Extract the (X, Y) coordinate from the center of the cell holding the provided text.  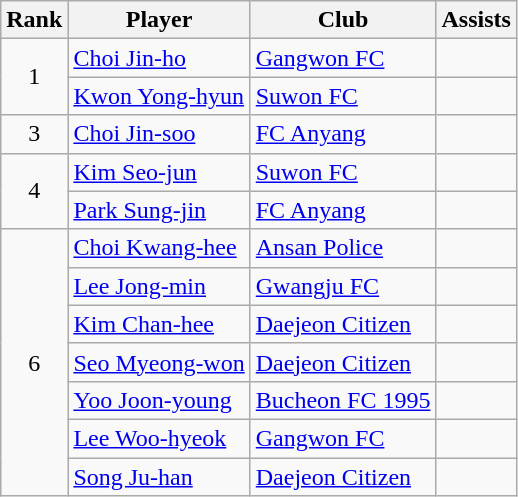
Song Ju-han (159, 477)
Lee Jong-min (159, 286)
4 (34, 191)
Assists (476, 20)
Choi Jin-soo (159, 134)
6 (34, 362)
Kim Seo-jun (159, 172)
Gwangju FC (343, 286)
Lee Woo-hyeok (159, 438)
3 (34, 134)
Choi Jin-ho (159, 58)
Kim Chan-hee (159, 324)
Yoo Joon-young (159, 400)
Player (159, 20)
Kwon Yong-hyun (159, 96)
Park Sung-jin (159, 210)
1 (34, 77)
Club (343, 20)
Seo Myeong-won (159, 362)
Rank (34, 20)
Bucheon FC 1995 (343, 400)
Ansan Police (343, 248)
Choi Kwang-hee (159, 248)
